Find where the given text appears and provide that cell's center as [X, Y] coordinate. 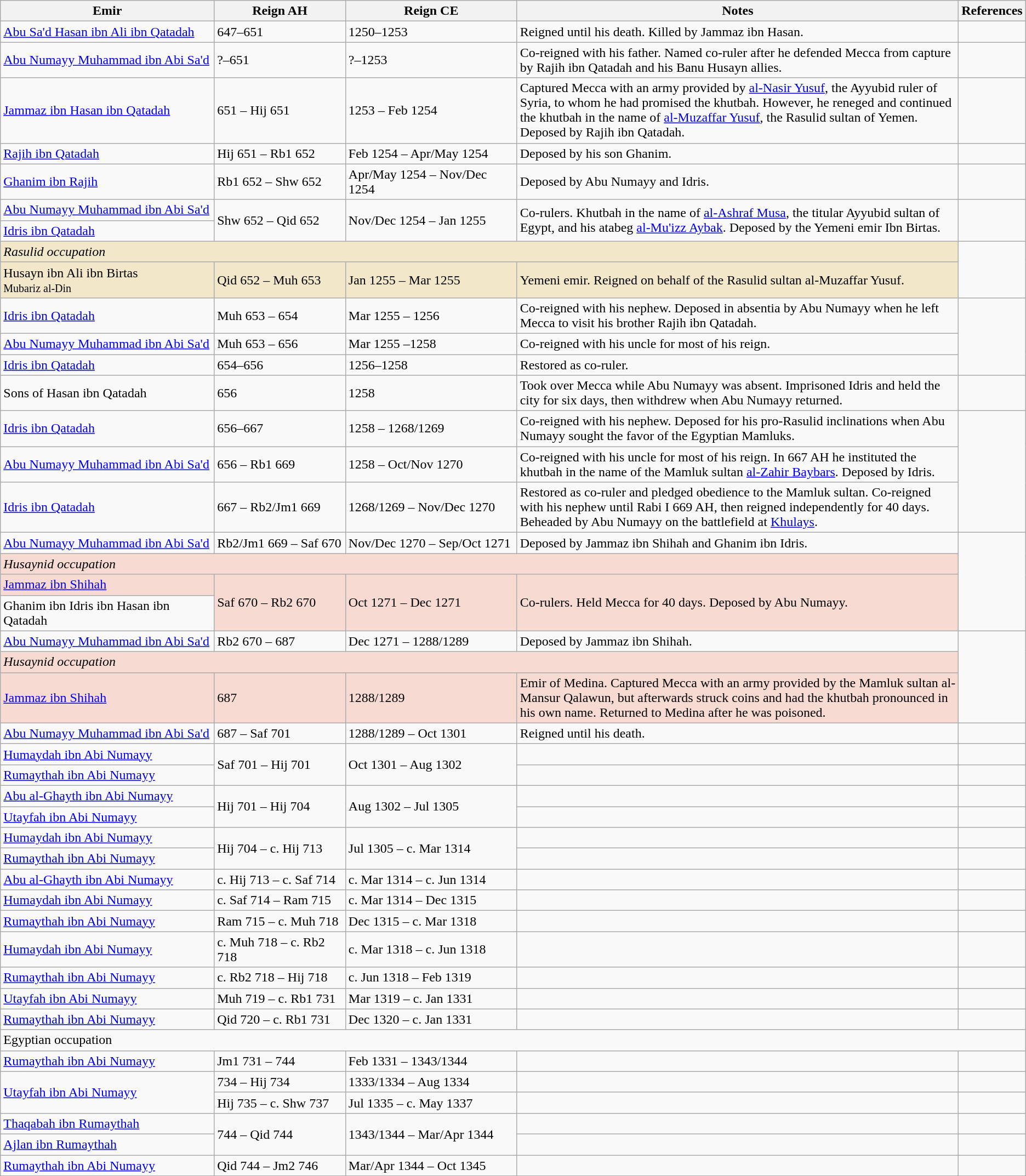
Deposed by Jammaz ibn Shihah. [738, 641]
Reign CE [431, 11]
c. Mar 1318 – c. Jun 1318 [431, 949]
Rb2 670 – 687 [280, 641]
Reigned until his death. [738, 733]
c. Mar 1314 – c. Jun 1314 [431, 880]
c. Hij 713 – c. Saf 714 [280, 880]
Nov/Dec 1254 – Jan 1255 [431, 220]
Reigned until his death. Killed by Jammaz ibn Hasan. [738, 32]
Mar 1255 –1258 [431, 344]
Hij 701 – Hij 704 [280, 806]
Deposed by his son Ghanim. [738, 153]
656 – Rb1 669 [280, 465]
Jul 1335 – c. May 1337 [431, 1103]
Dec 1271 – 1288/1289 [431, 641]
Hij 735 – c. Shw 737 [280, 1103]
Rb1 652 – Shw 652 [280, 182]
Qid 720 – c. Rb1 731 [280, 1019]
1288/1289 – Oct 1301 [431, 733]
Co-reigned with his father. Named co-ruler after he defended Mecca from capture by Rajih ibn Qatadah and his Banu Husayn allies. [738, 60]
Saf 670 – Rb2 670 [280, 603]
Took over Mecca while Abu Numayy was absent. Imprisoned Idris and held the city for six days, then withdrew when Abu Numayy returned. [738, 393]
Jan 1255 – Mar 1255 [431, 279]
Mar 1255 – 1256 [431, 316]
Aug 1302 – Jul 1305 [431, 806]
651 – Hij 651 [280, 111]
Shw 652 – Qid 652 [280, 220]
656 [280, 393]
Egyptian occupation [513, 1040]
1343/1344 – Mar/Apr 1344 [431, 1134]
Husayn ibn Ali ibn BirtasMubariz al-Din [107, 279]
Rasulid occupation [480, 252]
Co-rulers. Held Mecca for 40 days. Deposed by Abu Numayy. [738, 603]
Jm1 731 – 744 [280, 1061]
?–1253 [431, 60]
Rb2/Jm1 669 – Saf 670 [280, 543]
c. Saf 714 – Ram 715 [280, 900]
1258 – Oct/Nov 1270 [431, 465]
744 – Qid 744 [280, 1134]
Restored as co-ruler. [738, 364]
Nov/Dec 1270 – Sep/Oct 1271 [431, 543]
References [992, 11]
1333/1334 – Aug 1334 [431, 1082]
Ghanim ibn Idris ibn Hasan ibn Qatadah [107, 613]
Emir [107, 11]
Qid 744 – Jm2 746 [280, 1166]
Deposed by Abu Numayy and Idris. [738, 182]
687 [280, 698]
654–656 [280, 364]
1258 – 1268/1269 [431, 429]
647–651 [280, 32]
Rajih ibn Qatadah [107, 153]
Thaqabah ibn Rumaythah [107, 1123]
667 – Rb2/Jm1 669 [280, 507]
1253 – Feb 1254 [431, 111]
Oct 1271 – Dec 1271 [431, 603]
Mar 1319 – c. Jan 1331 [431, 998]
Oct 1301 – Aug 1302 [431, 764]
c. Muh 718 – c. Rb2 718 [280, 949]
Ghanim ibn Rajih [107, 182]
Deposed by Jammaz ibn Shihah and Ghanim ibn Idris. [738, 543]
Saf 701 – Hij 701 [280, 764]
Jul 1305 – c. Mar 1314 [431, 848]
1256–1258 [431, 364]
?–651 [280, 60]
c. Jun 1318 – Feb 1319 [431, 978]
Dec 1320 – c. Jan 1331 [431, 1019]
Mar/Apr 1344 – Oct 1345 [431, 1166]
Jammaz ibn Hasan ibn Qatadah [107, 111]
Notes [738, 11]
Co-reigned with his uncle for most of his reign. [738, 344]
Ram 715 – c. Muh 718 [280, 921]
Qid 652 – Muh 653 [280, 279]
Co-reigned with his nephew. Deposed for his pro-Rasulid inclinations when Abu Numayy sought the favor of the Egyptian Mamluks. [738, 429]
734 – Hij 734 [280, 1082]
Hij 704 – c. Hij 713 [280, 848]
Apr/May 1254 – Nov/Dec 1254 [431, 182]
1258 [431, 393]
Muh 653 – 654 [280, 316]
Abu Sa'd Hasan ibn Ali ibn Qatadah [107, 32]
1288/1289 [431, 698]
Hij 651 – Rb1 652 [280, 153]
c. Rb2 718 – Hij 718 [280, 978]
Ajlan ibn Rumaythah [107, 1144]
Muh 653 – 656 [280, 344]
1268/1269 – Nov/Dec 1270 [431, 507]
687 – Saf 701 [280, 733]
Dec 1315 – c. Mar 1318 [431, 921]
Sons of Hasan ibn Qatadah [107, 393]
Muh 719 – c. Rb1 731 [280, 998]
c. Mar 1314 – Dec 1315 [431, 900]
Feb 1331 – 1343/1344 [431, 1061]
Feb 1254 – Apr/May 1254 [431, 153]
1250–1253 [431, 32]
656–667 [280, 429]
Co-reigned with his nephew. Deposed in absentia by Abu Numayy when he left Mecca to visit his brother Rajih ibn Qatadah. [738, 316]
Yemeni emir. Reigned on behalf of the Rasulid sultan al-Muzaffar Yusuf. [738, 279]
Reign AH [280, 11]
